Identify which cell holds the provided text, then report its [X, Y] central coordinate. 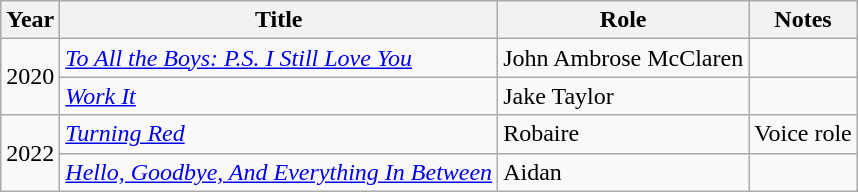
To All the Boys: P.S. I Still Love You [279, 58]
Title [279, 20]
Role [624, 20]
Turning Red [279, 134]
John Ambrose McClaren [624, 58]
Aidan [624, 172]
Notes [804, 20]
Voice role [804, 134]
Robaire [624, 134]
Hello, Goodbye, And Everything In Between [279, 172]
Work It [279, 96]
Jake Taylor [624, 96]
2020 [30, 77]
Year [30, 20]
2022 [30, 153]
